Provide the (x, y) coordinate of the cell's center where the given text is located.  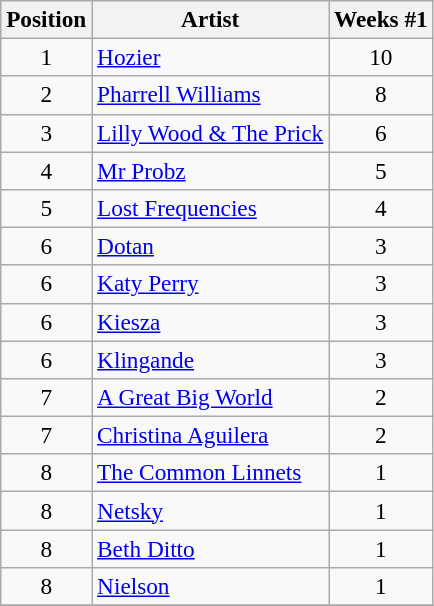
Nielson (210, 586)
The Common Linnets (210, 473)
Netsky (210, 510)
Dotan (210, 246)
Mr Probz (210, 170)
Pharrell Williams (210, 95)
Hozier (210, 57)
Kiesza (210, 322)
Katy Perry (210, 284)
Beth Ditto (210, 548)
Artist (210, 19)
Weeks #1 (382, 19)
A Great Big World (210, 397)
Christina Aguilera (210, 435)
Position (46, 19)
Klingande (210, 359)
Lilly Wood & The Prick (210, 133)
10 (382, 57)
Lost Frequencies (210, 208)
